Identify which cell holds the provided text, then report its (X, Y) central coordinate. 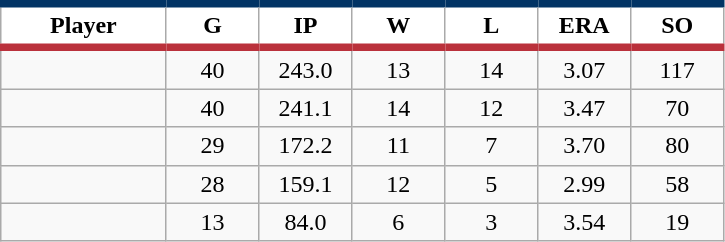
28 (212, 184)
19 (678, 222)
117 (678, 68)
29 (212, 146)
3.54 (584, 222)
172.2 (306, 146)
243.0 (306, 68)
Player (84, 26)
80 (678, 146)
IP (306, 26)
2.99 (584, 184)
70 (678, 108)
3.07 (584, 68)
7 (492, 146)
3.47 (584, 108)
241.1 (306, 108)
11 (398, 146)
W (398, 26)
6 (398, 222)
3 (492, 222)
L (492, 26)
G (212, 26)
84.0 (306, 222)
ERA (584, 26)
SO (678, 26)
159.1 (306, 184)
5 (492, 184)
58 (678, 184)
3.70 (584, 146)
